From the cell containing the given text, extract its center point as [X, Y] coordinate. 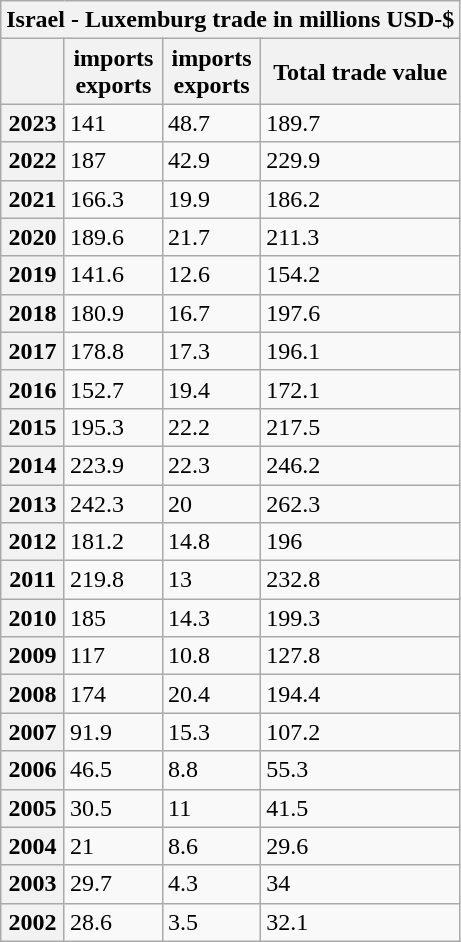
2008 [33, 694]
181.2 [113, 542]
229.9 [360, 161]
172.1 [360, 389]
242.3 [113, 503]
2022 [33, 161]
3.5 [211, 922]
14.8 [211, 542]
117 [113, 656]
29.7 [113, 884]
42.9 [211, 161]
186.2 [360, 199]
28.6 [113, 922]
21 [113, 846]
32.1 [360, 922]
262.3 [360, 503]
141 [113, 123]
2014 [33, 465]
13 [211, 580]
141.6 [113, 275]
2002 [33, 922]
166.3 [113, 199]
154.2 [360, 275]
2007 [33, 732]
185 [113, 618]
Total trade value [360, 72]
180.9 [113, 313]
189.6 [113, 237]
107.2 [360, 732]
14.3 [211, 618]
199.3 [360, 618]
2023 [33, 123]
21.7 [211, 237]
17.3 [211, 351]
2017 [33, 351]
2012 [33, 542]
20 [211, 503]
197.6 [360, 313]
12.6 [211, 275]
20.4 [211, 694]
41.5 [360, 808]
196 [360, 542]
22.3 [211, 465]
2005 [33, 808]
8.6 [211, 846]
2018 [33, 313]
2021 [33, 199]
174 [113, 694]
4.3 [211, 884]
48.7 [211, 123]
19.9 [211, 199]
91.9 [113, 732]
Israel - Luxemburg trade in millions USD-$ [230, 20]
2020 [33, 237]
29.6 [360, 846]
34 [360, 884]
2003 [33, 884]
2016 [33, 389]
2010 [33, 618]
15.3 [211, 732]
10.8 [211, 656]
152.7 [113, 389]
2006 [33, 770]
2011 [33, 580]
2019 [33, 275]
217.5 [360, 427]
2015 [33, 427]
219.8 [113, 580]
189.7 [360, 123]
16.7 [211, 313]
196.1 [360, 351]
11 [211, 808]
2004 [33, 846]
19.4 [211, 389]
2013 [33, 503]
30.5 [113, 808]
22.2 [211, 427]
246.2 [360, 465]
178.8 [113, 351]
127.8 [360, 656]
8.8 [211, 770]
195.3 [113, 427]
223.9 [113, 465]
46.5 [113, 770]
2009 [33, 656]
187 [113, 161]
55.3 [360, 770]
194.4 [360, 694]
232.8 [360, 580]
211.3 [360, 237]
